Search for the cell housing the specified text and yield its [X, Y] center coordinate. 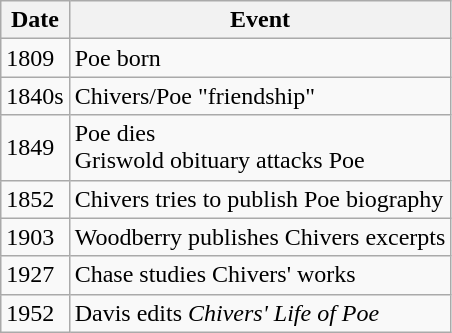
Poe diesGriswold obituary attacks Poe [260, 148]
1927 [35, 275]
1903 [35, 237]
Date [35, 20]
Davis edits Chivers' Life of Poe [260, 313]
1952 [35, 313]
1809 [35, 58]
Woodberry publishes Chivers excerpts [260, 237]
1849 [35, 148]
Chivers/Poe "friendship" [260, 96]
1840s [35, 96]
Event [260, 20]
Chivers tries to publish Poe biography [260, 199]
1852 [35, 199]
Poe born [260, 58]
Chase studies Chivers' works [260, 275]
